Return the [X, Y] coordinate for the center point of the cell that contains the specified text.  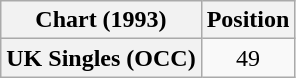
Position [248, 20]
Chart (1993) [101, 20]
UK Singles (OCC) [101, 58]
49 [248, 58]
